Determine the [x, y] coordinate at the center of the cell enclosing the given text.  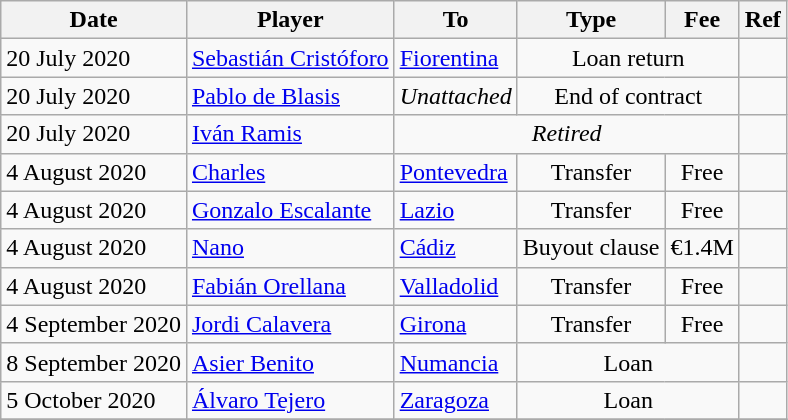
5 October 2020 [94, 400]
Asier Benito [290, 362]
Gonzalo Escalante [290, 210]
Type [591, 20]
Fiorentina [456, 58]
€1.4M [702, 248]
Ref [762, 20]
Numancia [456, 362]
Buyout clause [591, 248]
4 September 2020 [94, 324]
Girona [456, 324]
Álvaro Tejero [290, 400]
Sebastián Cristóforo [290, 58]
Iván Ramis [290, 134]
Date [94, 20]
Retired [566, 134]
Charles [290, 172]
Fee [702, 20]
8 September 2020 [94, 362]
Valladolid [456, 286]
End of contract [628, 96]
Cádiz [456, 248]
Loan return [628, 58]
Fabián Orellana [290, 286]
Player [290, 20]
Nano [290, 248]
Unattached [456, 96]
Zaragoza [456, 400]
Pablo de Blasis [290, 96]
Jordi Calavera [290, 324]
Pontevedra [456, 172]
Lazio [456, 210]
To [456, 20]
